From the cell containing the given text, extract its center point as (X, Y) coordinate. 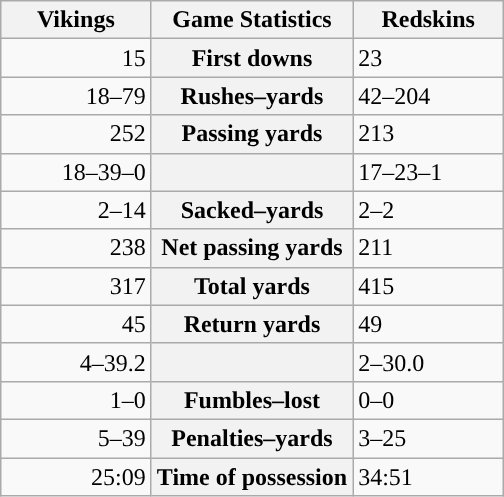
42–204 (428, 96)
First downs (252, 58)
415 (428, 286)
2–30.0 (428, 362)
3–25 (428, 438)
Passing yards (252, 134)
18–79 (76, 96)
45 (76, 324)
Time of possession (252, 477)
238 (76, 248)
213 (428, 134)
Game Statistics (252, 20)
18–39–0 (76, 172)
Total yards (252, 286)
5–39 (76, 438)
Sacked–yards (252, 210)
Fumbles–lost (252, 400)
4–39.2 (76, 362)
1–0 (76, 400)
25:09 (76, 477)
Return yards (252, 324)
Net passing yards (252, 248)
211 (428, 248)
15 (76, 58)
Penalties–yards (252, 438)
23 (428, 58)
Redskins (428, 20)
2–14 (76, 210)
252 (76, 134)
Rushes–yards (252, 96)
2–2 (428, 210)
317 (76, 286)
17–23–1 (428, 172)
34:51 (428, 477)
Vikings (76, 20)
0–0 (428, 400)
49 (428, 324)
